Locate the cell with the specified text and output its [X, Y] center coordinate. 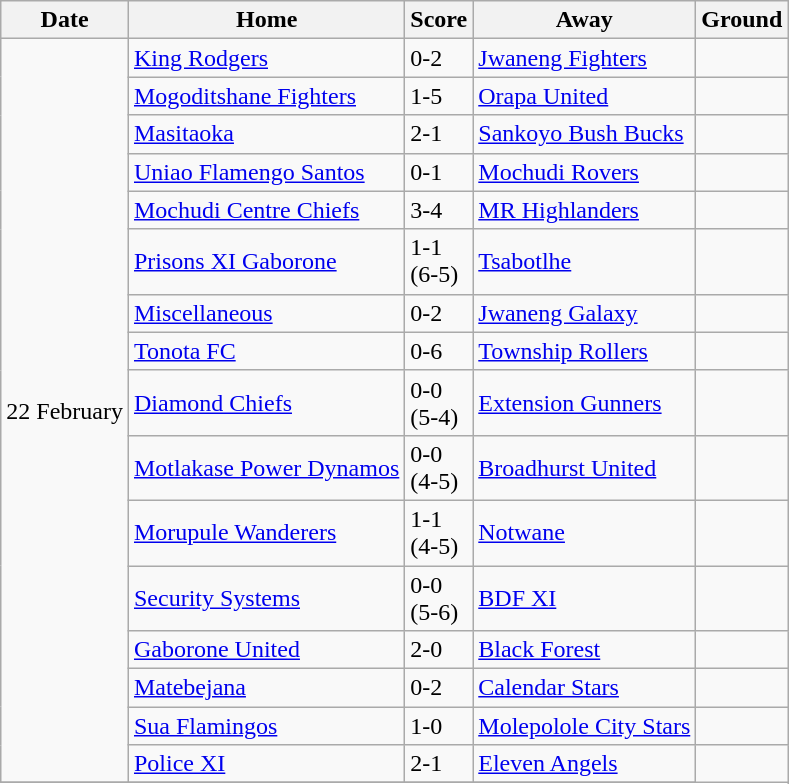
Police XI [266, 764]
Molepolole City Stars [584, 726]
Ground [742, 20]
1-0 [439, 726]
Gaborone United [266, 650]
Date [65, 20]
Security Systems [266, 598]
1-1(6-5) [439, 262]
0-6 [439, 351]
Miscellaneous [266, 313]
Away [584, 20]
Mogoditshane Fighters [266, 96]
Sua Flamingos [266, 726]
Motlakase Power Dynamos [266, 468]
BDF XI [584, 598]
Uniao Flamengo Santos [266, 172]
Orapa United [584, 96]
Eleven Angels [584, 764]
Matebejana [266, 688]
Sankoyo Bush Bucks [584, 134]
MR Highlanders [584, 210]
Jwaneng Galaxy [584, 313]
King Rodgers [266, 58]
0-0(5-4) [439, 402]
Tsabotlhe [584, 262]
3-4 [439, 210]
Jwaneng Fighters [584, 58]
Calendar Stars [584, 688]
0-0(5-6) [439, 598]
Prisons XI Gaborone [266, 262]
Masitaoka [266, 134]
0-1 [439, 172]
Mochudi Rovers [584, 172]
Morupule Wanderers [266, 532]
1-5 [439, 96]
2-0 [439, 650]
Township Rollers [584, 351]
Mochudi Centre Chiefs [266, 210]
Home [266, 20]
Tonota FC [266, 351]
Black Forest [584, 650]
Score [439, 20]
22 February [65, 411]
Extension Gunners [584, 402]
1-1(4-5) [439, 532]
Notwane [584, 532]
0-0(4-5) [439, 468]
Diamond Chiefs [266, 402]
Broadhurst United [584, 468]
